Locate the cell with the specified text and output its (X, Y) center coordinate. 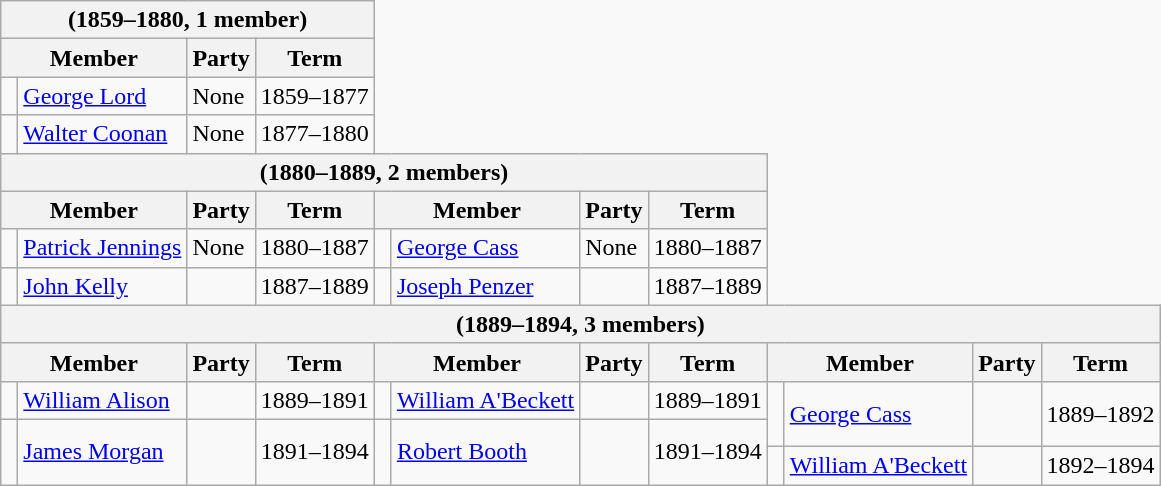
1889–1892 (1100, 414)
(1889–1894, 3 members) (580, 324)
John Kelly (102, 286)
Joseph Penzer (485, 286)
1859–1877 (314, 96)
1892–1894 (1100, 465)
(1859–1880, 1 member) (188, 20)
George Lord (102, 96)
Walter Coonan (102, 134)
William Alison (102, 400)
1877–1880 (314, 134)
(1880–1889, 2 members) (384, 172)
Robert Booth (485, 452)
James Morgan (102, 452)
Patrick Jennings (102, 248)
